Find where the given text appears and provide that cell's center as (x, y) coordinate. 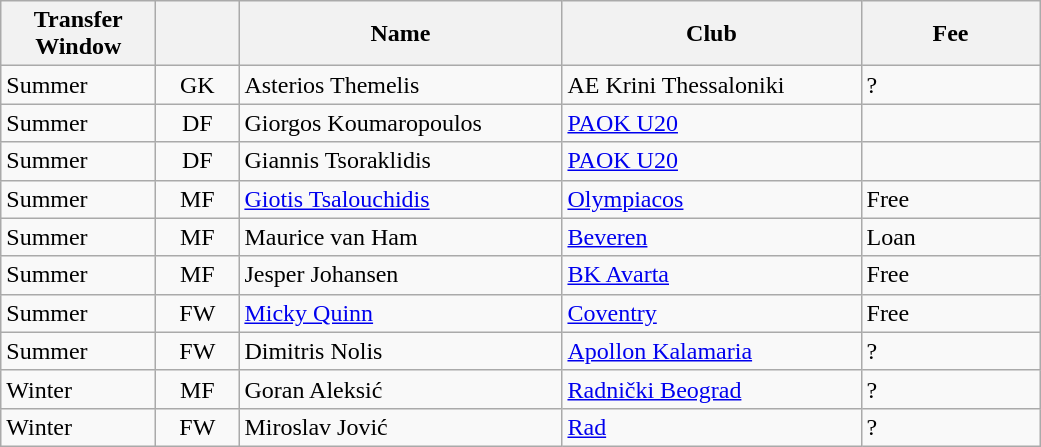
BK Avarta (712, 275)
Maurice van Ham (400, 237)
Club (712, 34)
Asterios Themelis (400, 85)
GK (198, 85)
Apollon Kalamaria (712, 351)
Dimitris Nolis (400, 351)
Jesper Johansen (400, 275)
Transfer Window (78, 34)
Loan (950, 237)
Miroslav Jović (400, 427)
Coventry (712, 313)
Micky Quinn (400, 313)
AE Krini Thessaloniki (712, 85)
Name (400, 34)
Giannis Tsoraklidis (400, 161)
Radnički Beograd (712, 389)
Goran Aleksić (400, 389)
Giotis Tsalouchidis (400, 199)
Olympiacos (712, 199)
Fee (950, 34)
Beveren (712, 237)
Rad (712, 427)
Giorgos Koumaropoulos (400, 123)
